Locate the cell with the specified text and output its (x, y) center coordinate. 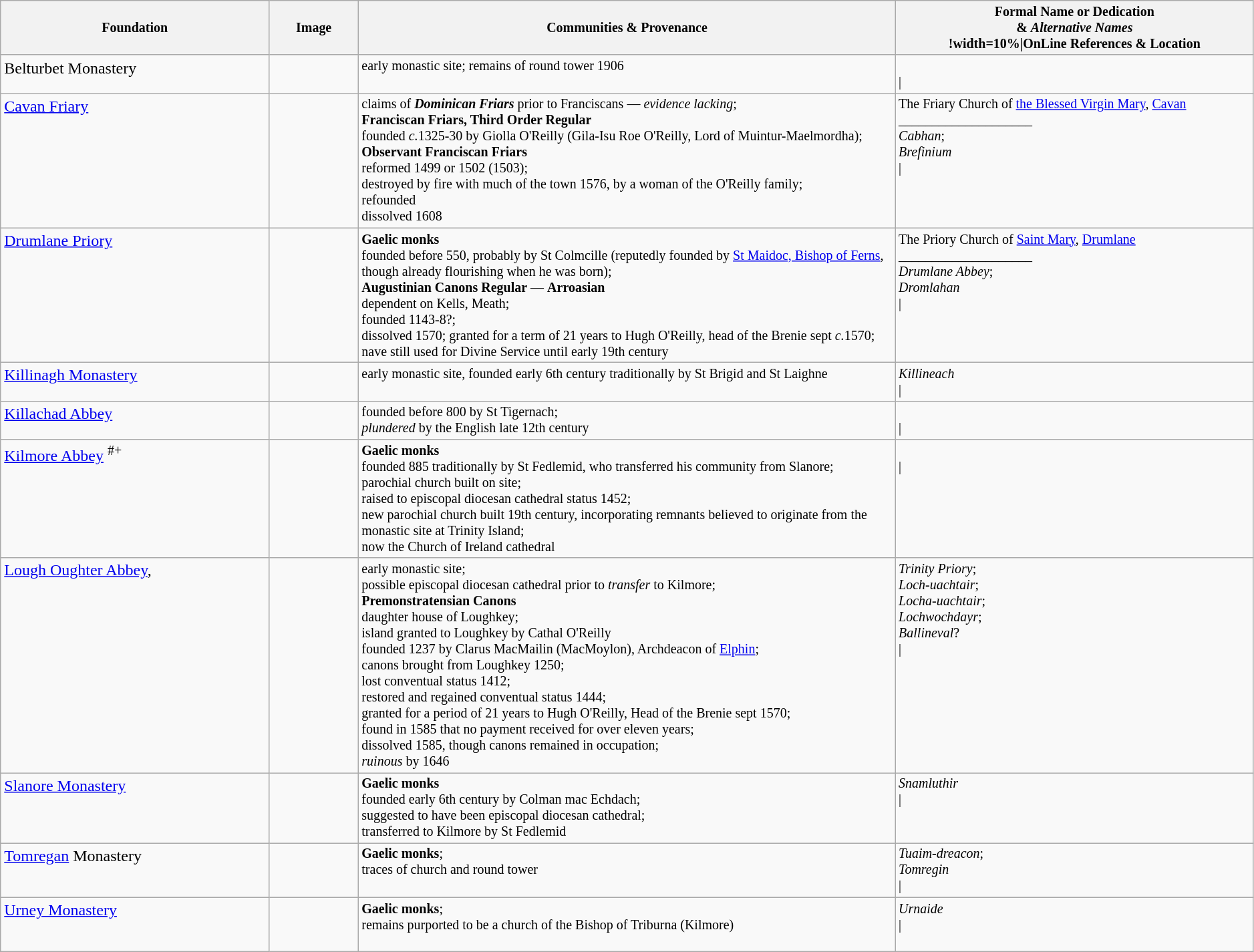
The Priory Church of Saint Mary, Drumlane____________________Drumlane Abbey;Dromlahan| (1074, 295)
The Friary Church of the Blessed Virgin Mary, Cavan____________________Cabhan;Brefinium| (1074, 160)
Gaelic monks;traces of church and round tower (627, 870)
Communities & Provenance (627, 28)
Cavan Friary (135, 160)
Killineach| (1074, 382)
Snamluthir| (1074, 808)
Belturbet Monastery (135, 75)
Urney Monastery (135, 925)
early monastic site, founded early 6th century traditionally by St Brigid and St Laighne (627, 382)
Drumlane Priory (135, 295)
early monastic site; remains of round tower 1906 (627, 75)
Killachad Abbey (135, 420)
Gaelic monksfounded early 6th century by Colman mac Echdach;suggested to have been episcopal diocesan cathedral;transferred to Kilmore by St Fedlemid (627, 808)
Foundation (135, 28)
Tomregan Monastery (135, 870)
Image (314, 28)
founded before 800 by St Tigernach;plundered by the English late 12th century (627, 420)
Killinagh Monastery (135, 382)
Tuaim-dreacon;Tomregin| (1074, 870)
Kilmore Abbey #+ (135, 498)
Slanore Monastery (135, 808)
Trinity Priory;Loch-uachtair;Locha-uachtair;Lochwochdayr;Ballineval?| (1074, 665)
Gaelic monks;remains purported to be a church of the Bishop of Triburna (Kilmore) (627, 925)
Formal Name or Dedication & Alternative Names!width=10%|OnLine References & Location (1074, 28)
Lough Oughter Abbey, (135, 665)
Urnaide| (1074, 925)
